For the text-containing cell, return its midpoint in (X, Y) coordinate format. 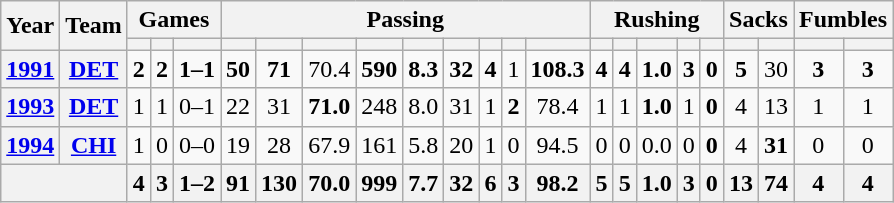
19 (238, 145)
70.0 (330, 183)
91 (238, 183)
71 (280, 69)
1994 (30, 145)
Fumbles (844, 20)
94.5 (558, 145)
1993 (30, 107)
71.0 (330, 107)
1–2 (196, 183)
1–1 (196, 69)
50 (238, 69)
0–1 (196, 107)
Sacks (758, 20)
Rushing (656, 20)
CHI (94, 145)
161 (380, 145)
5.8 (424, 145)
8.0 (424, 107)
0–0 (196, 145)
7.7 (424, 183)
30 (776, 69)
98.2 (558, 183)
20 (462, 145)
74 (776, 183)
0.0 (656, 145)
999 (380, 183)
130 (280, 183)
8.3 (424, 69)
590 (380, 69)
1991 (30, 69)
22 (238, 107)
78.4 (558, 107)
248 (380, 107)
Games (174, 20)
28 (280, 145)
108.3 (558, 69)
67.9 (330, 145)
Year (30, 26)
Passing (406, 20)
6 (490, 183)
Team (94, 26)
70.4 (330, 69)
